Provide the (x, y) coordinate of the cell's center where the given text is located.  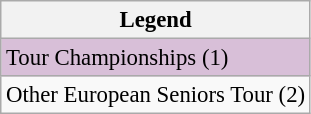
Other European Seniors Tour (2) (156, 95)
Tour Championships (1) (156, 58)
Legend (156, 20)
